Provide the [X, Y] coordinate of the cell's center where the given text is located.  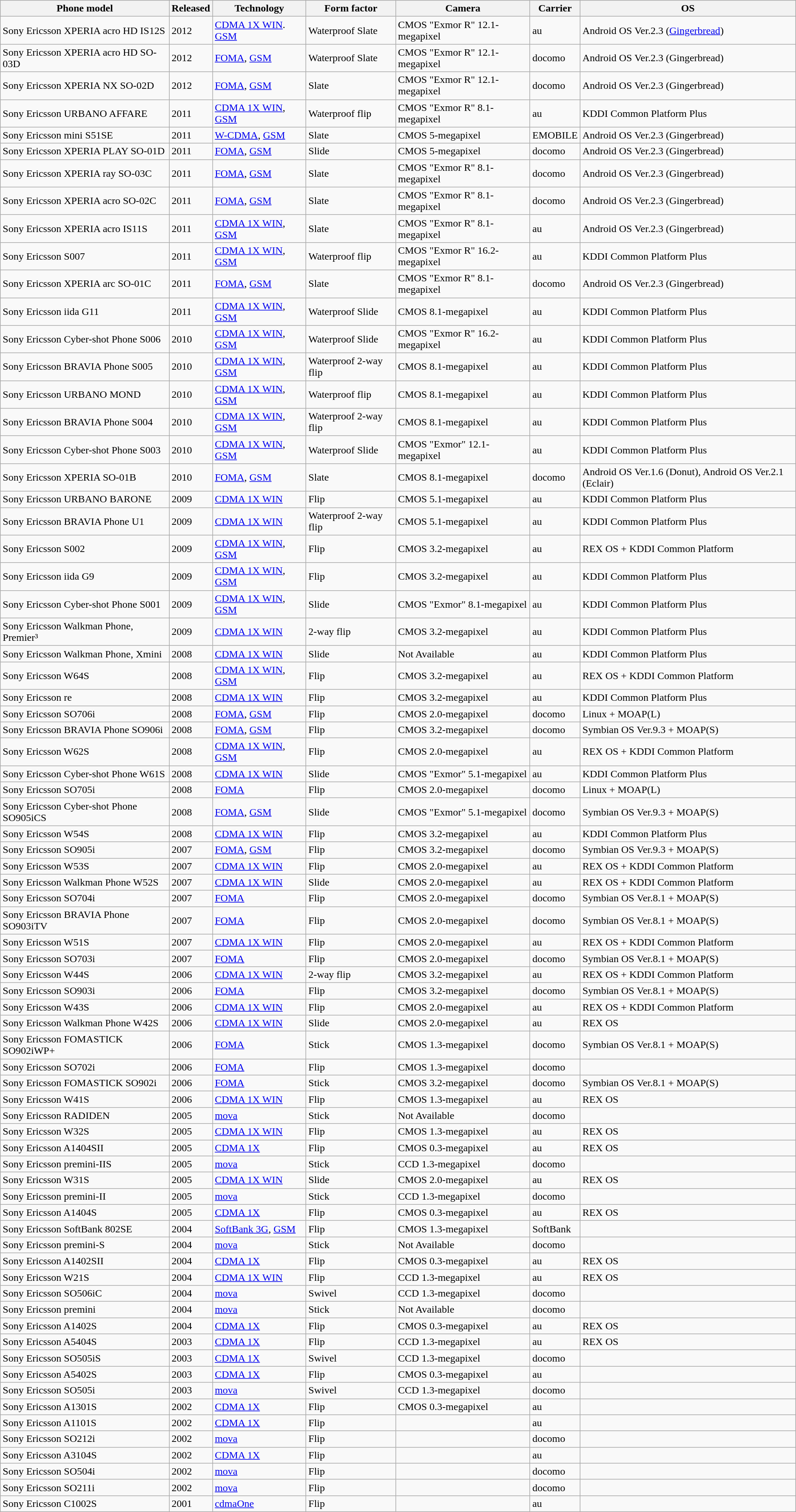
Sony Ericsson BRAVIA Phone U1 [85, 521]
Sony Ericsson SO505iS [85, 1358]
Sony Ericsson URBANO AFFARE [85, 113]
SoftBank [555, 1229]
Sony Ericsson SO905i [85, 850]
Carrier [555, 8]
Sony Ericsson SO211i [85, 1487]
Sony Ericsson XPERIA PLAY SO-01D [85, 151]
W-CDMA, GSM [259, 135]
Sony Ericsson A1402S [85, 1326]
Released [191, 8]
Camera [463, 8]
Sony Ericsson BRAVIA Phone S005 [85, 367]
Sony Ericsson SO504i [85, 1471]
Sony Ericsson iida G11 [85, 311]
Sony Ericsson A1301S [85, 1407]
Sony Ericsson XPERIA acro SO-02C [85, 201]
Sony Ericsson SO212i [85, 1439]
Sony Ericsson Cyber-shot Phone S003 [85, 450]
Sony Ericsson mini S51SE [85, 135]
Sony Ericsson W44S [85, 974]
Sony Ericsson FOMASTICK SO902iWP+ [85, 1045]
Sony Ericsson A1101S [85, 1423]
Sony Ericsson premini [85, 1310]
Sony Ericsson W51S [85, 942]
Sony Ericsson A5402S [85, 1374]
Sony Ericsson XPERIA acro HD IS12S [85, 31]
Sony Ericsson W62S [85, 752]
Sony Ericsson W54S [85, 834]
Sony Ericsson Cyber-shot Phone SO905iCS [85, 812]
Sony Ericsson premini-IIS [85, 1164]
Sony Ericsson re [85, 697]
Sony Ericsson XPERIA acro HD SO-03D [85, 58]
Sony Ericsson BRAVIA Phone S004 [85, 422]
Sony Ericsson SO702i [85, 1067]
Form factor [351, 8]
Sony Ericsson W21S [85, 1277]
CMOS "Exmor" 8.1-megapixel [463, 604]
Sony Ericsson SO705i [85, 790]
Sony Ericsson W32S [85, 1132]
Sony Ericsson iida G9 [85, 576]
Phone model [85, 8]
CMOS "Exmor" 12.1-megapixel [463, 450]
Sony Ericsson XPERIA SO-01B [85, 478]
Sony Ericsson SO706i [85, 714]
Sony Ericsson Walkman Phone W52S [85, 882]
Technology [259, 8]
Sony Ericsson XPERIA ray SO-03C [85, 173]
OS [688, 8]
Sony Ericsson S007 [85, 256]
Sony Ericsson XPERIA acro IS11S [85, 229]
Sony Ericsson W53S [85, 866]
Sony Ericsson A5404S [85, 1342]
Sony Ericsson S002 [85, 549]
Sony Ericsson Cyber-shot Phone S001 [85, 604]
Sony Ericsson W31S [85, 1180]
Sony Ericsson RADIDEN [85, 1116]
Sony Ericsson XPERIA NX SO-02D [85, 86]
Sony Ericsson W43S [85, 1007]
Sony Ericsson BRAVIA Phone SO903iTV [85, 920]
Sony Ericsson Walkman Phone, Xmini [85, 654]
Android OS Ver.1.6 (Donut), Android OS Ver.2.1 (Eclair) [688, 478]
Sony Ericsson A1402SII [85, 1261]
Sony Ericsson W64S [85, 676]
Sony Ericsson W41S [85, 1099]
Sony Ericsson URBANO BARONE [85, 499]
Sony Ericsson Cyber-shot Phone W61S [85, 774]
Sony Ericsson premini-II [85, 1196]
SoftBank 3G, GSM [259, 1229]
Sony Ericsson A1404SII [85, 1148]
Sony Ericsson A1404S [85, 1212]
Sony Ericsson URBANO MOND [85, 394]
Sony Ericsson SO703i [85, 958]
2001 [191, 1504]
Sony Ericsson SoftBank 802SE [85, 1229]
Sony Ericsson SO506iC [85, 1294]
Sony Ericsson SO704i [85, 898]
Sony Ericsson FOMASTICK SO902i [85, 1083]
Sony Ericsson XPERIA arc SO-01C [85, 284]
Sony Ericsson C1002S [85, 1504]
CDMA 1X WIN. GSM [259, 31]
EMOBILE [555, 135]
Sony Ericsson BRAVIA Phone SO906i [85, 730]
Sony Ericsson SO505i [85, 1390]
Sony Ericsson Cyber-shot Phone S006 [85, 339]
Sony Ericsson SO903i [85, 991]
Sony Ericsson Walkman Phone W42S [85, 1023]
Sony Ericsson Walkman Phone, Premier³ [85, 631]
cdmaOne [259, 1504]
Sony Ericsson premini-S [85, 1245]
Sony Ericsson A3104S [85, 1455]
